Pinpoint the cell where the given text exists, returning its (x, y) midpoint coordinate. 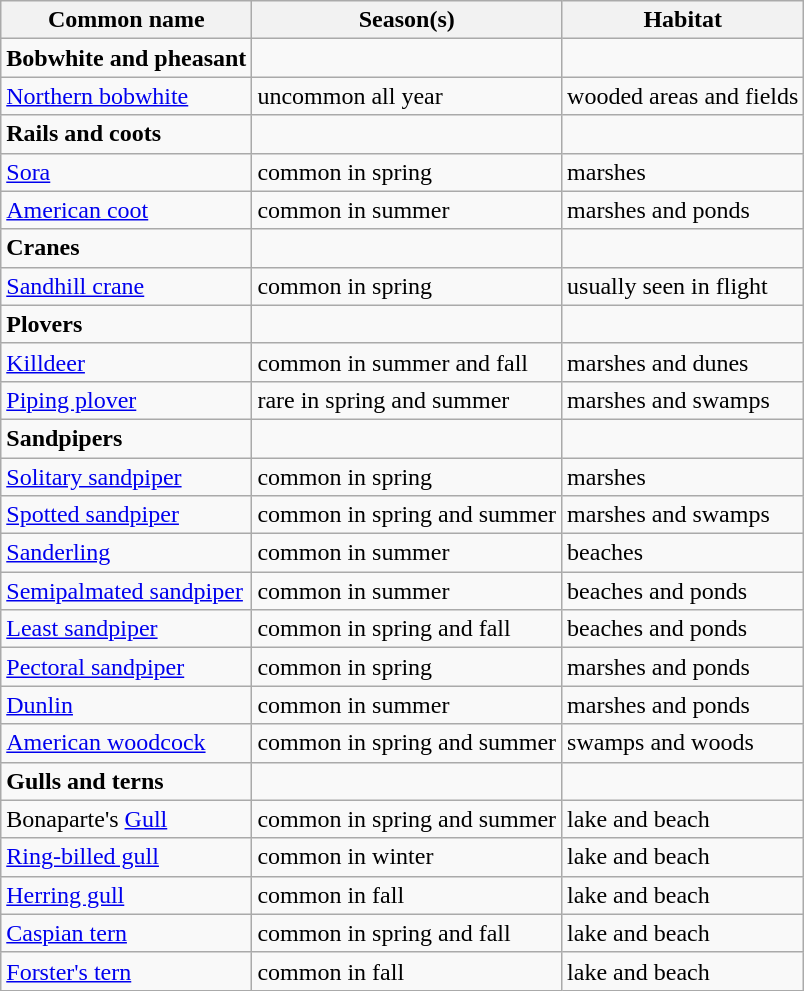
Semipalmated sandpiper (126, 591)
uncommon all year (407, 96)
usually seen in flight (683, 286)
Killdeer (126, 362)
American woodcock (126, 743)
Forster's tern (126, 971)
Sandhill crane (126, 286)
Least sandpiper (126, 629)
common in winter (407, 857)
common in summer and fall (407, 362)
Habitat (683, 20)
Sora (126, 172)
Common name (126, 20)
Solitary sandpiper (126, 477)
Plovers (126, 324)
swamps and woods (683, 743)
Piping plover (126, 400)
Bobwhite and pheasant (126, 58)
Cranes (126, 248)
Ring-billed gull (126, 857)
rare in spring and summer (407, 400)
Herring gull (126, 895)
wooded areas and fields (683, 96)
Dunlin (126, 705)
Northern bobwhite (126, 96)
beaches (683, 553)
Spotted sandpiper (126, 515)
Sandpipers (126, 438)
Pectoral sandpiper (126, 667)
American coot (126, 210)
Rails and coots (126, 134)
marshes and dunes (683, 362)
Season(s) (407, 20)
Bonaparte's Gull (126, 819)
Gulls and terns (126, 781)
Caspian tern (126, 933)
Sanderling (126, 553)
